Capture the cell that displays the provided text and extract its [x, y] central coordinate. 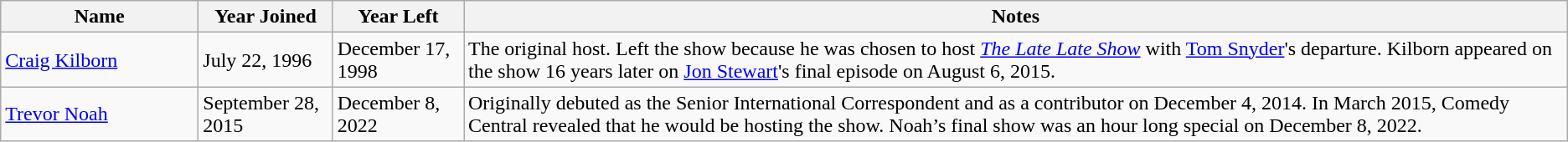
Craig Kilborn [100, 60]
Name [100, 17]
December 17, 1998 [398, 60]
July 22, 1996 [266, 60]
Year Joined [266, 17]
Trevor Noah [100, 114]
December 8, 2022 [398, 114]
Notes [1016, 17]
September 28, 2015 [266, 114]
Year Left [398, 17]
